For the text-containing cell, return its midpoint in (x, y) coordinate format. 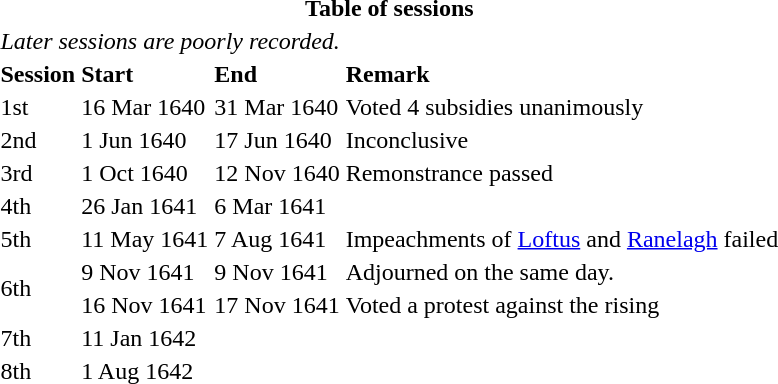
31 Mar 1640 (277, 107)
17 Jun 1640 (277, 140)
1 Jun 1640 (145, 140)
7 Aug 1641 (277, 239)
11 Jan 1642 (145, 338)
6 Mar 1641 (277, 206)
17 Nov 1641 (277, 305)
16 Mar 1640 (145, 107)
Start (145, 74)
26 Jan 1641 (145, 206)
16 Nov 1641 (145, 305)
12 Nov 1640 (277, 173)
1 Oct 1640 (145, 173)
End (277, 74)
11 May 1641 (145, 239)
